Capture the cell that displays the provided text and extract its (x, y) central coordinate. 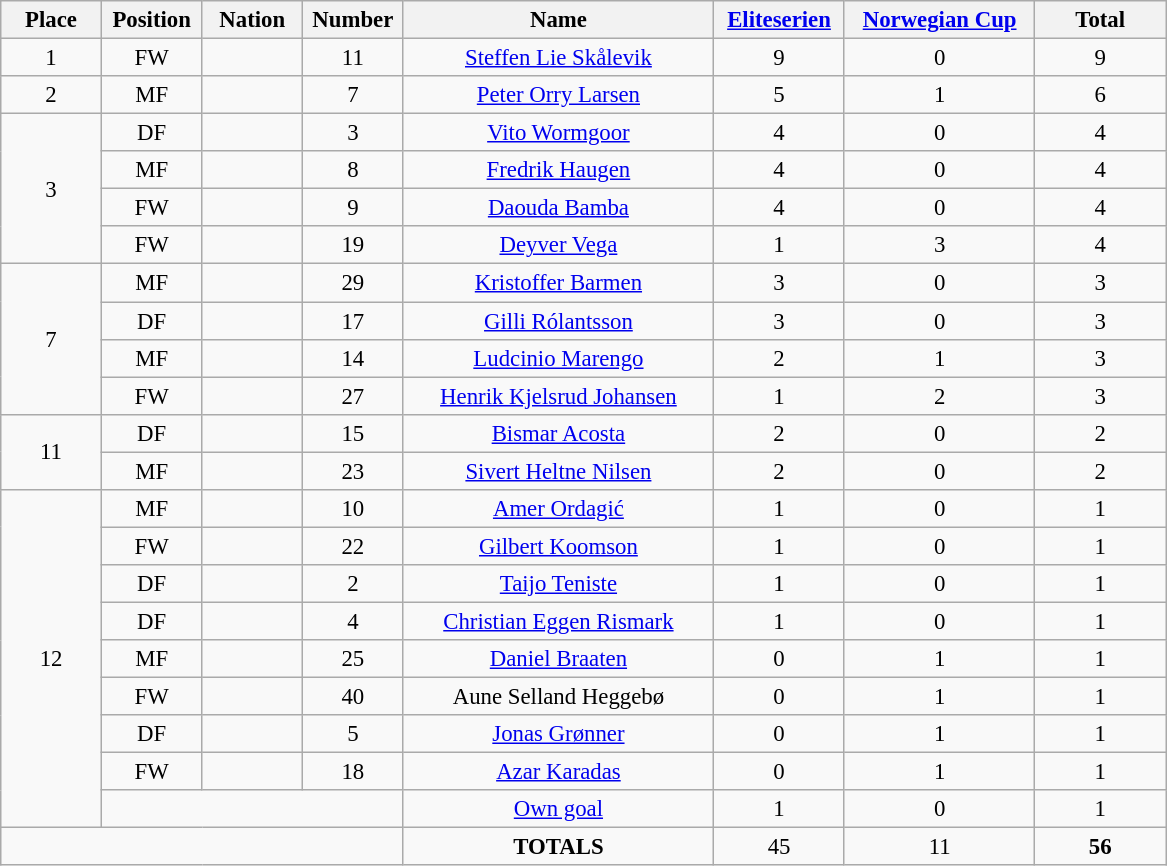
14 (354, 358)
Bismar Acosta (558, 433)
Vito Wormgoor (558, 133)
Deyver Vega (558, 245)
Sivert Heltne Nilsen (558, 471)
Gilli Rólantsson (558, 321)
Daouda Bamba (558, 208)
Amer Ordagić (558, 509)
Taijo Teniste (558, 584)
Ludcinio Marengo (558, 358)
Nation (252, 20)
Azar Karadas (558, 772)
15 (354, 433)
Kristoffer Barmen (558, 283)
8 (354, 170)
Total (1100, 20)
Gilbert Koomson (558, 546)
Jonas Grønner (558, 734)
Fredrik Haugen (558, 170)
6 (1100, 95)
12 (52, 659)
Name (558, 20)
Place (52, 20)
Aune Selland Heggebø (558, 697)
Peter Orry Larsen (558, 95)
Own goal (558, 809)
10 (354, 509)
19 (354, 245)
27 (354, 396)
Henrik Kjelsrud Johansen (558, 396)
17 (354, 321)
23 (354, 471)
Position (152, 20)
Steffen Lie Skålevik (558, 58)
22 (354, 546)
Eliteserien (780, 20)
18 (354, 772)
40 (354, 697)
Daniel Braaten (558, 659)
Norwegian Cup (940, 20)
29 (354, 283)
56 (1100, 847)
TOTALS (558, 847)
Christian Eggen Rismark (558, 621)
45 (780, 847)
25 (354, 659)
Number (354, 20)
